Identify which cell holds the provided text, then report its (X, Y) central coordinate. 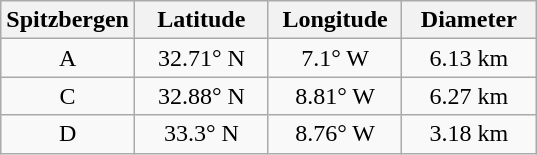
Latitude (201, 20)
3.18 km (469, 134)
7.1° W (335, 58)
32.71° N (201, 58)
Longitude (335, 20)
D (68, 134)
Diameter (469, 20)
Spitzbergen (68, 20)
8.76° W (335, 134)
6.13 km (469, 58)
32.88° N (201, 96)
6.27 km (469, 96)
8.81° W (335, 96)
C (68, 96)
33.3° N (201, 134)
A (68, 58)
